Detect which cell encompasses the target text, then output its [X, Y] center coordinate. 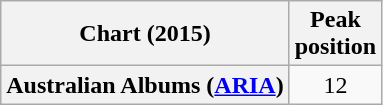
Australian Albums (ARIA) [145, 85]
Chart (2015) [145, 34]
Peakposition [335, 34]
12 [335, 85]
